Provide the (X, Y) coordinate of the cell's center where the given text is located.  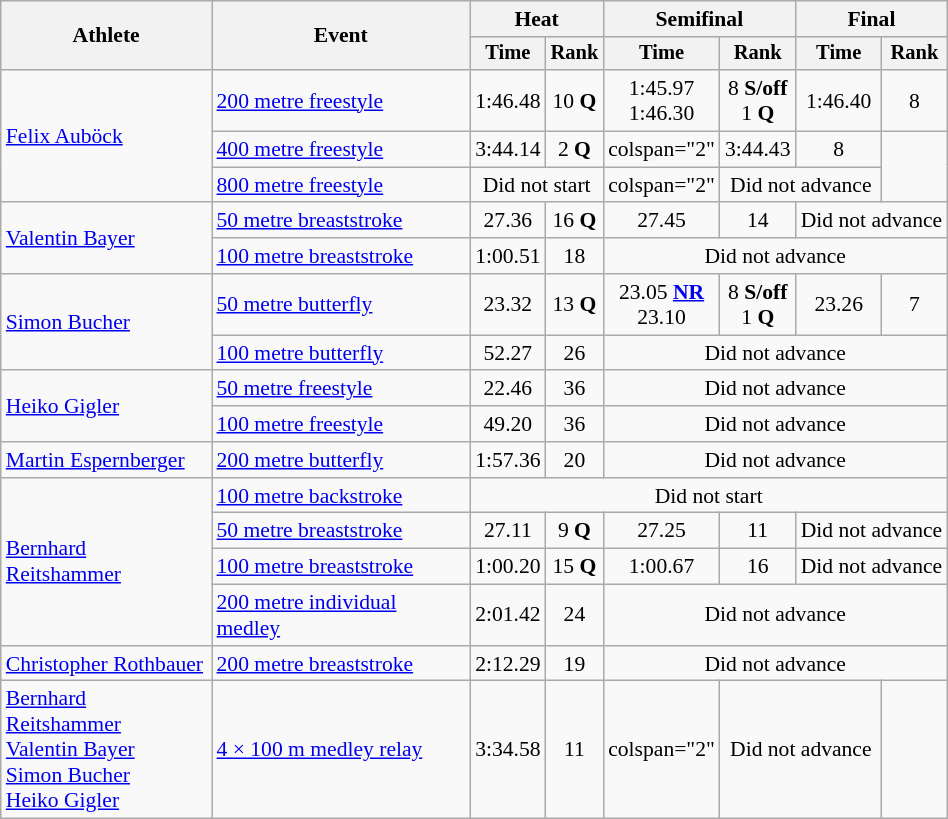
Athlete (106, 36)
Bernhard Reitshammer (106, 562)
23.05 NR23.10 (662, 304)
Final (872, 19)
Christopher Rothbauer (106, 664)
100 metre butterfly (342, 353)
50 metre freestyle (342, 389)
4 × 100 m medley relay (342, 750)
Simon Bucher (106, 322)
23.32 (508, 304)
2:01.42 (508, 616)
22.46 (508, 389)
Semifinal (699, 19)
100 metre backstroke (342, 496)
Heat (536, 19)
15 Q (575, 567)
49.20 (508, 424)
27.25 (662, 531)
Valentin Bayer (106, 238)
16 (758, 567)
27.36 (508, 221)
200 metre individual medley (342, 616)
16 Q (575, 221)
1:00.67 (662, 567)
Bernhard Reitshammer Valentin BayerSimon Bucher Heiko Gigler (106, 750)
1:00.51 (508, 256)
2:12.29 (508, 664)
2 Q (575, 150)
1:57.36 (508, 460)
200 metre butterfly (342, 460)
26 (575, 353)
19 (575, 664)
20 (575, 460)
1:46.40 (839, 100)
Heiko Gigler (106, 406)
200 metre freestyle (342, 100)
1:46.48 (508, 100)
14 (758, 221)
9 Q (575, 531)
100 metre freestyle (342, 424)
800 metre freestyle (342, 185)
Felix Auböck (106, 136)
7 (915, 304)
400 metre freestyle (342, 150)
3:34.58 (508, 750)
50 metre butterfly (342, 304)
10 Q (575, 100)
Martin Espernberger (106, 460)
23.26 (839, 304)
3:44.43 (758, 150)
200 metre breaststroke (342, 664)
Event (342, 36)
3:44.14 (508, 150)
27.45 (662, 221)
24 (575, 616)
1:45.971:46.30 (662, 100)
13 Q (575, 304)
18 (575, 256)
52.27 (508, 353)
1:00.20 (508, 567)
27.11 (508, 531)
